Pinpoint the cell where the given text exists, returning its [X, Y] midpoint coordinate. 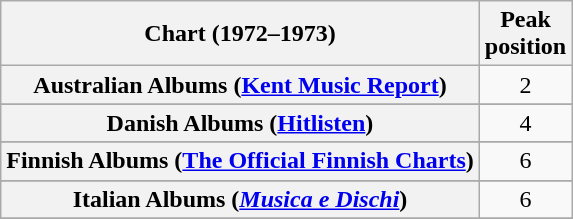
Chart (1972–1973) [240, 34]
4 [525, 123]
Italian Albums (Musica e Dischi) [240, 199]
Finnish Albums (The Official Finnish Charts) [240, 161]
Peak position [525, 34]
2 [525, 85]
Danish Albums (Hitlisten) [240, 123]
Australian Albums (Kent Music Report) [240, 85]
